Find where the given text appears and provide that cell's center as (x, y) coordinate. 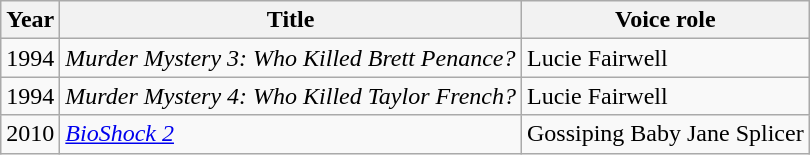
BioShock 2 (291, 134)
Murder Mystery 3: Who Killed Brett Penance? (291, 58)
Year (30, 20)
Voice role (665, 20)
Murder Mystery 4: Who Killed Taylor French? (291, 96)
2010 (30, 134)
Title (291, 20)
Gossiping Baby Jane Splicer (665, 134)
